Output the [X, Y] coordinate of the center of the cell containing the given text.  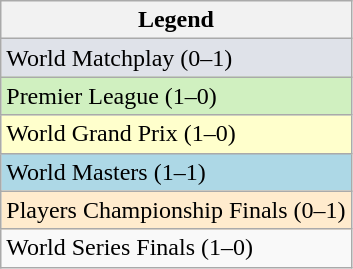
World Masters (1–1) [176, 172]
World Grand Prix (1–0) [176, 134]
Premier League (1–0) [176, 96]
World Matchplay (0–1) [176, 58]
Players Championship Finals (0–1) [176, 210]
World Series Finals (1–0) [176, 248]
Legend [176, 20]
